Provide the [X, Y] coordinate of the cell's center where the given text is located.  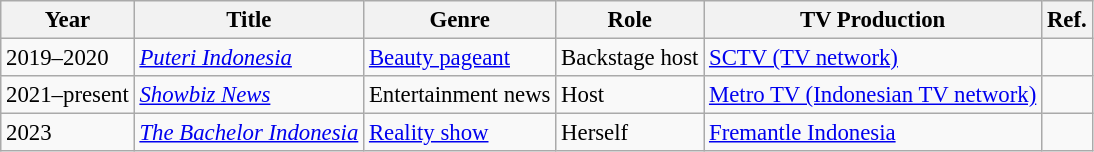
Puteri Indonesia [249, 58]
Genre [460, 20]
TV Production [873, 20]
Backstage host [630, 58]
Fremantle Indonesia [873, 133]
Herself [630, 133]
Title [249, 20]
Host [630, 95]
Ref. [1067, 20]
Showbiz News [249, 95]
Reality show [460, 133]
Metro TV (Indonesian TV network) [873, 95]
2021–present [68, 95]
2023 [68, 133]
Role [630, 20]
Entertainment news [460, 95]
Year [68, 20]
SCTV (TV network) [873, 58]
2019–2020 [68, 58]
The Bachelor Indonesia [249, 133]
Beauty pageant [460, 58]
